From the cell containing the given text, extract its center point as [X, Y] coordinate. 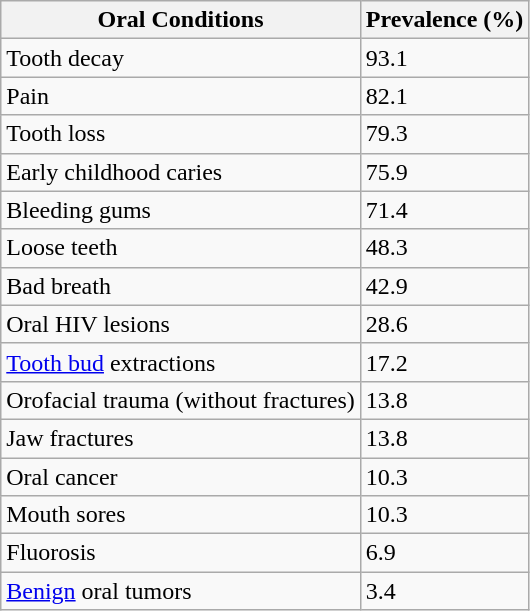
Jaw fractures [181, 438]
Loose teeth [181, 248]
Tooth decay [181, 58]
6.9 [444, 553]
17.2 [444, 362]
28.6 [444, 324]
Bad breath [181, 286]
Oral Conditions [181, 20]
Tooth loss [181, 134]
82.1 [444, 96]
Benign oral tumors [181, 591]
Oral HIV lesions [181, 324]
Early childhood caries [181, 172]
Bleeding gums [181, 210]
71.4 [444, 210]
48.3 [444, 248]
75.9 [444, 172]
Mouth sores [181, 515]
Prevalence (%) [444, 20]
42.9 [444, 286]
Orofacial trauma (without fractures) [181, 400]
3.4 [444, 591]
93.1 [444, 58]
Oral cancer [181, 477]
Pain [181, 96]
79.3 [444, 134]
Tooth bud extractions [181, 362]
Fluorosis [181, 553]
